Determine the (X, Y) coordinate at the center of the cell enclosing the given text.  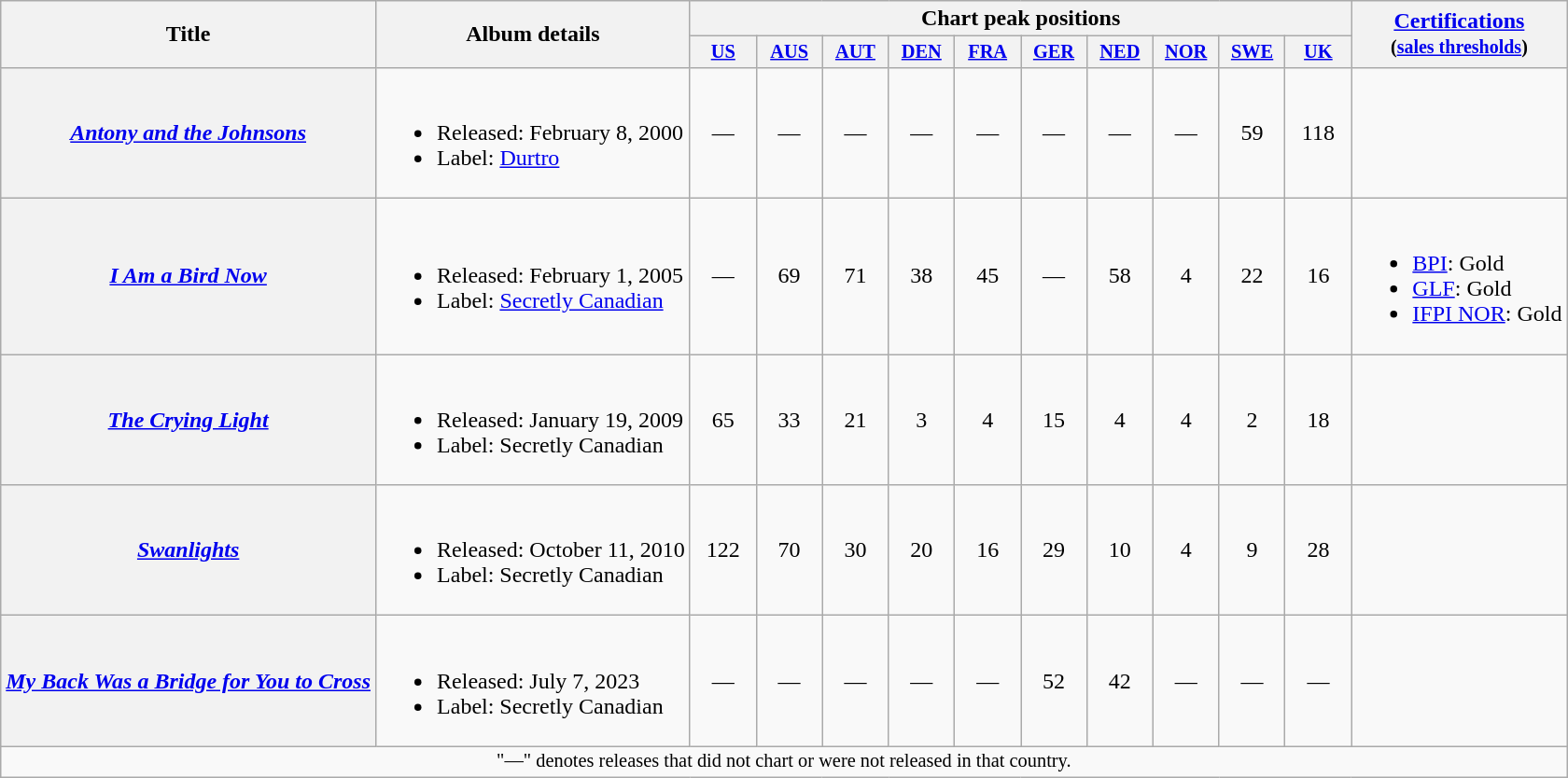
42 (1120, 681)
NOR (1185, 52)
Released: January 19, 2009Label: Secretly Canadian (534, 420)
3 (922, 420)
NED (1120, 52)
20 (922, 550)
GER (1055, 52)
15 (1055, 420)
Released: July 7, 2023Label: Secretly Canadian (534, 681)
69 (790, 276)
33 (790, 420)
US (722, 52)
Swanlights (189, 550)
Released: October 11, 2010Label: Secretly Canadian (534, 550)
30 (855, 550)
Released: February 8, 2000Label: Durtro (534, 132)
UK (1318, 52)
I Am a Bird Now (189, 276)
Album details (534, 35)
2 (1253, 420)
118 (1318, 132)
18 (1318, 420)
Title (189, 35)
BPI: GoldGLF: GoldIFPI NOR: Gold (1460, 276)
SWE (1253, 52)
My Back Was a Bridge for You to Cross (189, 681)
122 (722, 550)
71 (855, 276)
Chart peak positions (1021, 19)
59 (1253, 132)
52 (1055, 681)
9 (1253, 550)
65 (722, 420)
Antony and the Johnsons (189, 132)
21 (855, 420)
58 (1120, 276)
70 (790, 550)
"—" denotes releases that did not chart or were not released in that country. (784, 762)
29 (1055, 550)
38 (922, 276)
28 (1318, 550)
Certifications(sales thresholds) (1460, 35)
Released: February 1, 2005Label: Secretly Canadian (534, 276)
FRA (987, 52)
The Crying Light (189, 420)
22 (1253, 276)
AUS (790, 52)
DEN (922, 52)
AUT (855, 52)
10 (1120, 550)
45 (987, 276)
